Capture the cell that displays the provided text and extract its (X, Y) central coordinate. 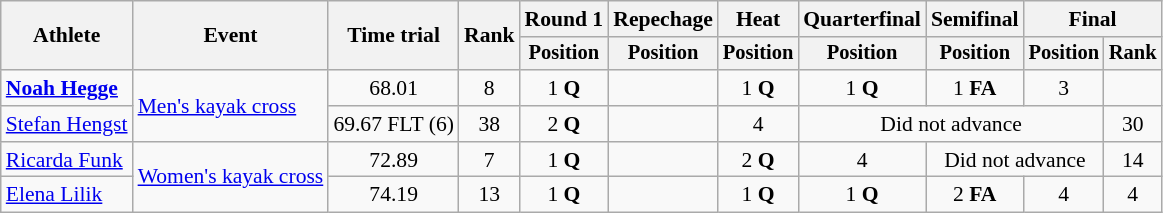
Ricarda Funk (67, 160)
Quarterfinal (862, 19)
3 (1064, 88)
Event (231, 36)
Elena Lilik (67, 195)
Repechage (663, 19)
30 (1133, 124)
Round 1 (564, 19)
69.67 FLT (6) (394, 124)
72.89 (394, 160)
13 (490, 195)
Final (1093, 19)
8 (490, 88)
2 FA (975, 195)
Heat (758, 19)
Semifinal (975, 19)
74.19 (394, 195)
Time trial (394, 36)
Men's kayak cross (231, 106)
1 FA (975, 88)
68.01 (394, 88)
Stefan Hengst (67, 124)
7 (490, 160)
Athlete (67, 36)
Women's kayak cross (231, 178)
Noah Hegge (67, 88)
38 (490, 124)
14 (1133, 160)
